Detect which cell encompasses the target text, then output its (x, y) center coordinate. 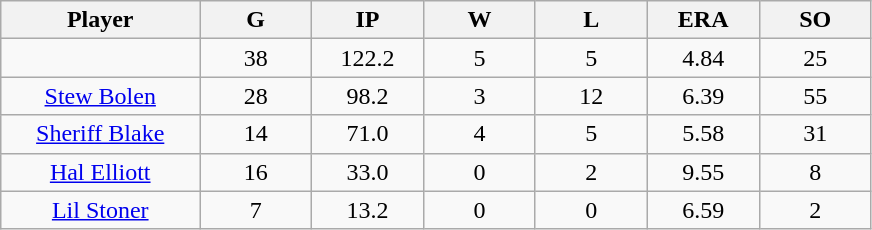
6.59 (703, 210)
16 (256, 172)
55 (815, 96)
3 (479, 96)
4.84 (703, 58)
25 (815, 58)
6.39 (703, 96)
4 (479, 134)
28 (256, 96)
Player (100, 20)
Hal Elliott (100, 172)
ERA (703, 20)
8 (815, 172)
L (591, 20)
122.2 (368, 58)
71.0 (368, 134)
Sheriff Blake (100, 134)
14 (256, 134)
Lil Stoner (100, 210)
5.58 (703, 134)
12 (591, 96)
7 (256, 210)
9.55 (703, 172)
Stew Bolen (100, 96)
W (479, 20)
SO (815, 20)
31 (815, 134)
33.0 (368, 172)
13.2 (368, 210)
IP (368, 20)
G (256, 20)
38 (256, 58)
98.2 (368, 96)
